Search for the cell housing the specified text and yield its [x, y] center coordinate. 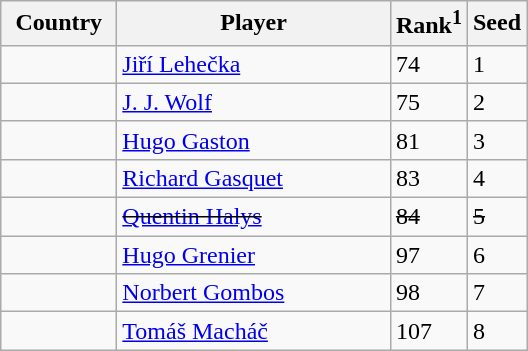
8 [496, 331]
Rank1 [428, 24]
Player [254, 24]
75 [428, 102]
2 [496, 102]
1 [496, 64]
Norbert Gombos [254, 293]
83 [428, 178]
Seed [496, 24]
Jiří Lehečka [254, 64]
Quentin Halys [254, 217]
Tomáš Macháč [254, 331]
7 [496, 293]
Richard Gasquet [254, 178]
84 [428, 217]
Hugo Gaston [254, 140]
98 [428, 293]
4 [496, 178]
Country [59, 24]
5 [496, 217]
3 [496, 140]
107 [428, 331]
74 [428, 64]
81 [428, 140]
6 [496, 255]
J. J. Wolf [254, 102]
97 [428, 255]
Hugo Grenier [254, 255]
